Capture the cell that displays the provided text and extract its [x, y] central coordinate. 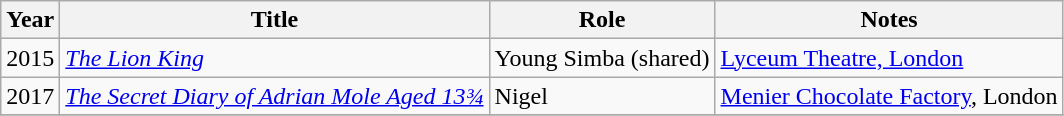
Young Simba (shared) [602, 58]
Year [30, 20]
2017 [30, 96]
Role [602, 20]
The Secret Diary of Adrian Mole Aged 13¾ [274, 96]
Lyceum Theatre, London [889, 58]
Notes [889, 20]
The Lion King [274, 58]
2015 [30, 58]
Menier Chocolate Factory, London [889, 96]
Title [274, 20]
Nigel [602, 96]
